Extract the (x, y) coordinate from the center of the cell holding the provided text.  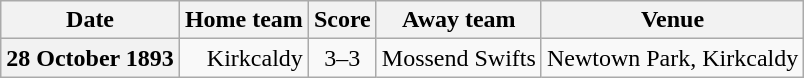
Date (90, 20)
Newtown Park, Kirkcaldy (672, 58)
Kirkcaldy (244, 58)
Away team (458, 20)
Home team (244, 20)
Venue (672, 20)
Mossend Swifts (458, 58)
Score (342, 20)
3–3 (342, 58)
28 October 1893 (90, 58)
